Pinpoint the cell where the given text exists, returning its [X, Y] midpoint coordinate. 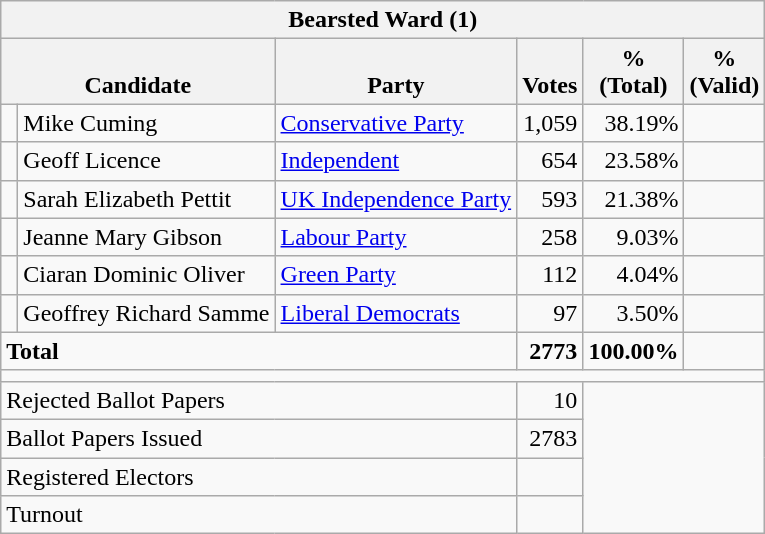
Turnout [259, 515]
Labour Party [396, 237]
Green Party [396, 275]
%(Total) [634, 72]
9.03% [634, 237]
593 [550, 199]
Party [396, 72]
4.04% [634, 275]
Conservative Party [396, 123]
Jeanne Mary Gibson [146, 237]
Ciaran Dominic Oliver [146, 275]
100.00% [634, 351]
10 [550, 400]
Registered Electors [259, 477]
Total [259, 351]
Liberal Democrats [396, 313]
23.58% [634, 161]
97 [550, 313]
2773 [550, 351]
UK Independence Party [396, 199]
258 [550, 237]
Geoffrey Richard Samme [146, 313]
Rejected Ballot Papers [259, 400]
38.19% [634, 123]
Independent [396, 161]
21.38% [634, 199]
3.50% [634, 313]
Mike Cuming [146, 123]
Votes [550, 72]
%(Valid) [724, 72]
1,059 [550, 123]
Candidate [138, 72]
Ballot Papers Issued [259, 438]
Sarah Elizabeth Pettit [146, 199]
654 [550, 161]
2783 [550, 438]
Geoff Licence [146, 161]
112 [550, 275]
Bearsted Ward (1) [383, 20]
